Identify which cell holds the provided text, then report its (x, y) central coordinate. 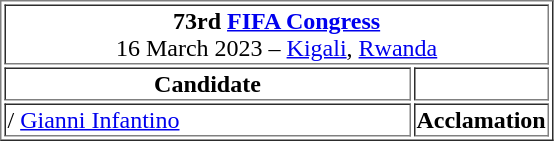
/ Gianni Infantino (207, 120)
Acclamation (480, 120)
Candidate (207, 84)
73rd FIFA Congress16 March 2023 – Kigali, Rwanda (276, 34)
